Return the [x, y] coordinate for the center point of the cell that contains the specified text.  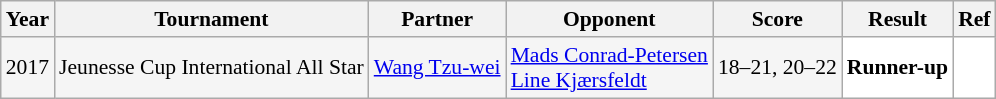
Ref [974, 19]
Runner-up [898, 68]
Opponent [610, 19]
Year [28, 19]
Tournament [212, 19]
Score [778, 19]
Result [898, 19]
Jeunesse Cup International All Star [212, 68]
18–21, 20–22 [778, 68]
2017 [28, 68]
Wang Tzu-wei [438, 68]
Mads Conrad-Petersen Line Kjærsfeldt [610, 68]
Partner [438, 19]
